Search for the cell housing the specified text and yield its (X, Y) center coordinate. 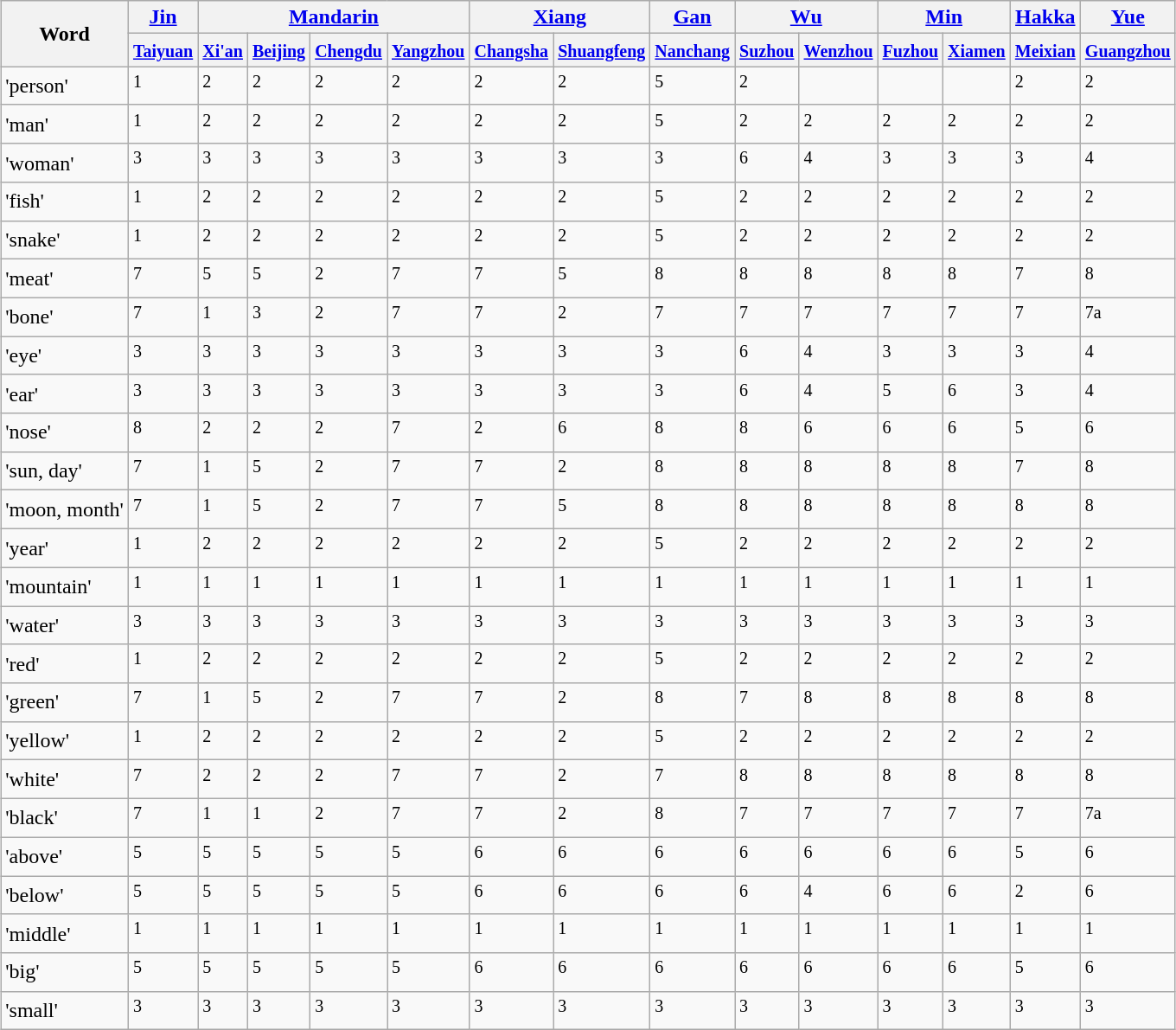
Min (944, 17)
'bone' (65, 317)
Changsha (512, 50)
'ear' (65, 394)
'person' (65, 86)
Nanchang (693, 50)
Fuzhou (911, 50)
'middle' (65, 934)
'water' (65, 626)
'yellow' (65, 740)
'below' (65, 896)
'fish' (65, 202)
Yangzhou (429, 50)
'black' (65, 818)
Xi'an (223, 50)
'year' (65, 548)
Guangzhou (1128, 50)
Hakka (1045, 17)
Wu (806, 17)
'eye' (65, 356)
'meat' (65, 278)
'moon, month' (65, 510)
Suzhou (767, 50)
Beijing (278, 50)
'red' (65, 664)
'small' (65, 1010)
'snake' (65, 240)
Mandarin (334, 17)
'nose' (65, 432)
Wenzhou (839, 50)
'woman' (65, 163)
'big' (65, 972)
Xiang (560, 17)
Taiyuan (163, 50)
'sun, day' (65, 470)
'white' (65, 780)
Meixian (1045, 50)
'mountain' (65, 586)
'green' (65, 702)
'man' (65, 125)
Shuangfeng (602, 50)
'above' (65, 856)
Gan (693, 17)
Xiamen (977, 50)
Yue (1128, 17)
Jin (163, 17)
Chengdu (349, 50)
Word (65, 34)
